From the cell containing the given text, extract its center point as (x, y) coordinate. 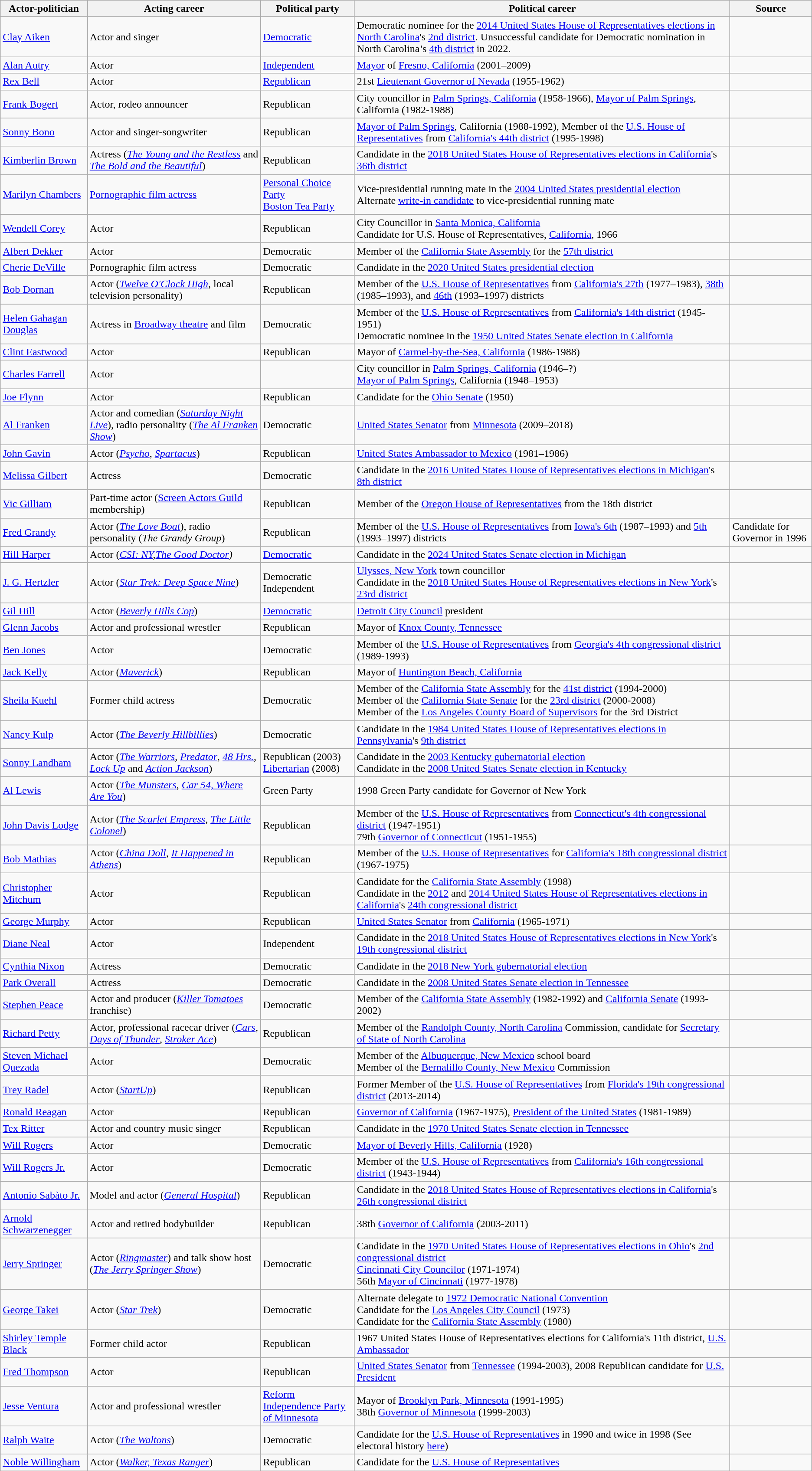
Former child actor (174, 1344)
Jerry Springer (44, 1264)
1998 Green Party candidate for Governor of New York (542, 791)
Mayor of Fresno, California (2001–2009) (542, 65)
Albert Dekker (44, 251)
Clint Eastwood (44, 352)
Hill Harper (44, 554)
Green Party (308, 791)
Actor-politician (44, 9)
George Murphy (44, 921)
Member of the California State Assembly (1982-1992) and California Senate (1993-2002) (542, 1005)
Candidate in the 2018 United States House of Representatives elections in New York's 19th congressional district (542, 944)
Candidate in the 1984 United States House of Representatives elections in Pennsylvania's 9th district (542, 734)
Mayor of Beverly Hills, California (1928) (542, 1145)
Sheila Kuehl (44, 700)
Candidate for the U.S. House of Representatives (542, 1462)
Actor (Psycho, Spartacus) (174, 453)
Actor (Maverick) (174, 672)
Republican (2003)Libertarian (2008) (308, 763)
Part-time actor (Screen Actors Guild membership) (174, 504)
Mayor of Palm Springs, California (1988-1992), Member of the U.S. House of Representatives from California's 44th district (1995-1998) (542, 132)
Kimberlin Brown (44, 161)
Will Rogers (44, 1145)
Candidate in the 2020 United States presidential election (542, 267)
38th Governor of California (2003-2011) (542, 1224)
Cynthia Nixon (44, 966)
Candidate in the 2016 United States House of Representatives elections in Michigan's 8th district (542, 475)
Actor (China Doll, It Happened in Athens) (174, 859)
Actor and retired bodybuilder (174, 1224)
Frank Bogert (44, 104)
Actor (The Warriors, Predator, 48 Hrs., Lock Up and Action Jackson) (174, 763)
Candidate for the U.S. House of Representatives in 1990 and twice in 1998 (See electoral history here) (542, 1440)
Candidate in the 1970 United States Senate election in Tennessee (542, 1128)
Actor (The Love Boat), radio personality (The Grandy Group) (174, 532)
Helen Gahagan Douglas (44, 324)
Al Lewis (44, 791)
DemocraticIndependent (308, 583)
Trey Radel (44, 1090)
Member of the California State Assembly for the 57th district (542, 251)
Actor (Ringmaster) and talk show host (The Jerry Springer Show) (174, 1264)
Alan Autry (44, 65)
Sonny Landham (44, 763)
City Councillor in Santa Monica, CaliforniaCandidate for U.S. House of Representatives, California, 1966 (542, 228)
Ben Jones (44, 650)
Member of the U.S. House of Representatives from California's 27th (1977–1983), 38th (1985–1993), and 46th (1993–1997) districts (542, 290)
Vic Gilliam (44, 504)
Bob Mathias (44, 859)
Member of the U.S. House of Representatives from Iowa's 6th (1987–1993) and 5th (1993–1997) districts (542, 532)
Tex Ritter (44, 1128)
Actor and singer (174, 37)
Candidate in the 2018 New York gubernatorial election (542, 966)
Candidate in the 2003 Kentucky gubernatorial electionCandidate in the 2008 United States Senate election in Kentucky (542, 763)
Rex Bell (44, 82)
Richard Petty (44, 1033)
Actress (The Young and the Restless and The Bold and the Beautiful) (174, 161)
Actor (Twelve O'Clock High, local television personality) (174, 290)
Marilyn Chambers (44, 194)
Actor (Star Trek) (174, 1310)
Diane Neal (44, 944)
Joe Flynn (44, 397)
Mayor of Knox County, Tennessee (542, 627)
Actor (CSI: NY,The Good Doctor) (174, 554)
Antonio Sabàto Jr. (44, 1196)
Source (771, 9)
Mayor of Brooklyn Park, Minnesota (1991-1995)38th Governor of Minnesota (1999-2003) (542, 1406)
Jack Kelly (44, 672)
Political party (308, 9)
City councillor in Palm Springs, California (1958-1966), Mayor of Palm Springs, California (1982-1988) (542, 104)
Former child actress (174, 700)
Actor and comedian (Saturday Night Live), radio personality (The Al Franken Show) (174, 425)
Mayor of Huntington Beach, California (542, 672)
Cherie DeVille (44, 267)
Actor and producer (Killer Tomatoes franchise) (174, 1005)
Detroit City Council president (542, 611)
Actress in Broadway theatre and film (174, 324)
Will Rogers Jr. (44, 1168)
Member of the Oregon House of Representatives from the 18th district (542, 504)
Sonny Bono (44, 132)
Arnold Schwarzenegger (44, 1224)
Mayor of Carmel-by-the-Sea, California (1986-1988) (542, 352)
Nancy Kulp (44, 734)
Acting career (174, 9)
Bob Dornan (44, 290)
Candidate in the 2008 United States Senate election in Tennessee (542, 983)
Actor (The Scarlet Empress, The Little Colonel) (174, 825)
City councillor in Palm Springs, California (1946–?)Mayor of Palm Springs, California (1948–1953) (542, 375)
Actor (StartUp) (174, 1090)
Ronald Reagan (44, 1112)
Fred Grandy (44, 532)
Political career (542, 9)
Vice-presidential running mate in the 2004 United States presidential electionAlternate write-in candidate to vice-presidential running mate (542, 194)
Actor, rodeo announcer (174, 104)
John Gavin (44, 453)
United States Senator from Minnesota (2009–2018) (542, 425)
Model and actor (General Hospital) (174, 1196)
Member of the Randolph County, North Carolina Commission, candidate for Secretary of State of North Carolina (542, 1033)
Fred Thompson (44, 1372)
Personal Choice PartyBoston Tea Party (308, 194)
Reform Independence Party of Minnesota (308, 1406)
Actor (Star Trek: Deep Space Nine) (174, 583)
Charles Farrell (44, 375)
Al Franken (44, 425)
United States Ambassador to Mexico (1981–1986) (542, 453)
Member of the Albuquerque, New Mexico school boardMember of the Bernalillo County, New Mexico Commission (542, 1061)
Actor (Walker, Texas Ranger) (174, 1462)
Jesse Ventura (44, 1406)
Wendell Corey (44, 228)
Actor and singer-songwriter (174, 132)
Ralph Waite (44, 1440)
Candidate for the Ohio Senate (1950) (542, 397)
Former Member of the U.S. House of Representatives from Florida's 19th congressional district (2013-2014) (542, 1090)
Candidate for Governor in 1996 (771, 532)
United States Senator from Tennessee (1994-2003), 2008 Republican candidate for U.S. President (542, 1372)
Gil Hill (44, 611)
Stephen Peace (44, 1005)
Park Overall (44, 983)
Christopher Mitchum (44, 893)
Actor (The Munsters, Car 54, Where Are You) (174, 791)
Member of the U.S. House of Representatives from California's 16th congressional district (1943-1944) (542, 1168)
Glenn Jacobs (44, 627)
Shirley Temple Black (44, 1344)
John Davis Lodge (44, 825)
Member of the U.S. House of Representatives for California's 18th congressional district (1967-1975) (542, 859)
Candidate in the 2024 United States Senate election in Michigan (542, 554)
Actor, professional racecar driver (Cars, Days of Thunder, Stroker Ace) (174, 1033)
Actor (The Beverly Hillbillies) (174, 734)
Melissa Gilbert (44, 475)
United States Senator from California (1965-1971) (542, 921)
1967 United States House of Representatives elections for California's 11th district, U.S. Ambassador (542, 1344)
Clay Aiken (44, 37)
Candidate in the 2018 United States House of Representatives elections in California's 26th congressional district (542, 1196)
Member of the U.S. House of Representatives from Georgia's 4th congressional district (1989-1993) (542, 650)
Governor of California (1967-1975), President of the United States (1981-1989) (542, 1112)
Member of the U.S. House of Representatives from Connecticut's 4th congressional district (1947-1951)79th Governor of Connecticut (1951-1955) (542, 825)
George Takei (44, 1310)
Ulysses, New York town councillorCandidate in the 2018 United States House of Representatives elections in New York's 23rd district (542, 583)
Noble Willingham (44, 1462)
Actor (Beverly Hills Cop) (174, 611)
Actor (The Waltons) (174, 1440)
21st Lieutenant Governor of Nevada (1955-1962) (542, 82)
Steven Michael Quezada (44, 1061)
Candidate in the 2018 United States House of Representatives elections in California's 36th district (542, 161)
Actor and country music singer (174, 1128)
J. G. Hertzler (44, 583)
